Search for the cell housing the specified text and yield its (X, Y) center coordinate. 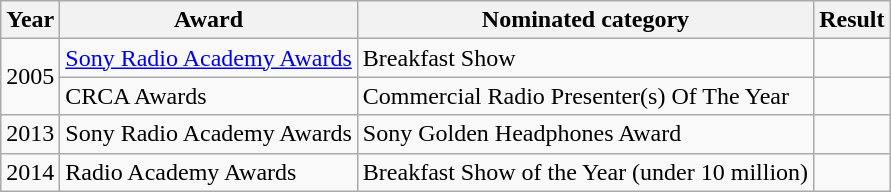
Breakfast Show (585, 58)
Award (208, 20)
2014 (30, 172)
Year (30, 20)
Result (852, 20)
Sony Golden Headphones Award (585, 134)
CRCA Awards (208, 96)
2013 (30, 134)
Breakfast Show of the Year (under 10 million) (585, 172)
2005 (30, 77)
Nominated category (585, 20)
Radio Academy Awards (208, 172)
Commercial Radio Presenter(s) Of The Year (585, 96)
